Return [X, Y] of the center of cell containing provided text 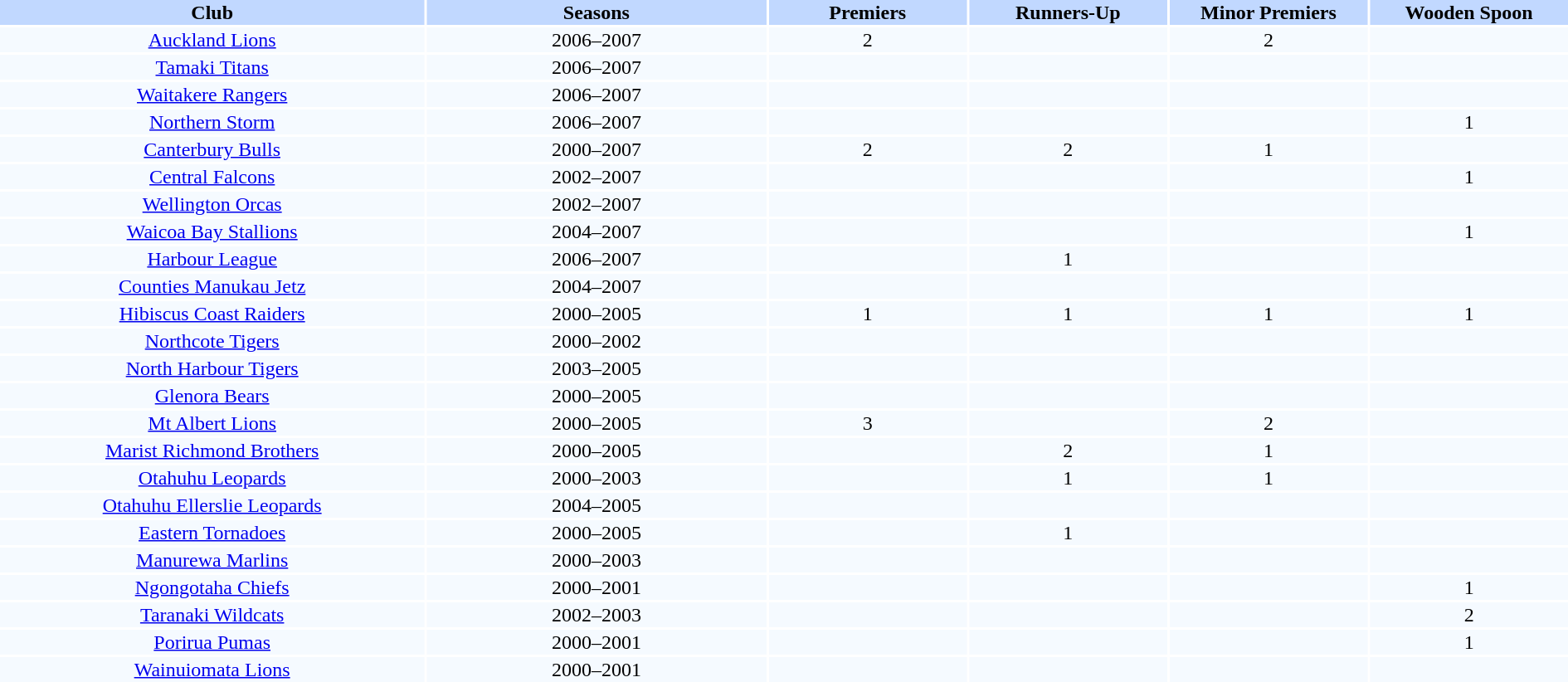
2000–2007 [596, 149]
Canterbury Bulls [212, 149]
Mt Albert Lions [212, 423]
Wooden Spoon [1468, 12]
Waicoa Bay Stallions [212, 231]
2004–2005 [596, 505]
Runners-Up [1069, 12]
Hibiscus Coast Raiders [212, 314]
Taranaki Wildcats [212, 615]
Manurewa Marlins [212, 560]
2003–2005 [596, 368]
Tamaki Titans [212, 67]
Wainuiomata Lions [212, 670]
Seasons [596, 12]
Glenora Bears [212, 396]
Wellington Orcas [212, 204]
Waitakere Rangers [212, 95]
Central Falcons [212, 177]
Club [212, 12]
Otahuhu Ellerslie Leopards [212, 505]
2000–2002 [596, 341]
Harbour League [212, 259]
Otahuhu Leopards [212, 478]
Eastern Tornadoes [212, 533]
Premiers [868, 12]
2002–2003 [596, 615]
Northern Storm [212, 122]
North Harbour Tigers [212, 368]
Auckland Lions [212, 40]
Ngongotaha Chiefs [212, 587]
Minor Premiers [1269, 12]
Northcote Tigers [212, 341]
Counties Manukau Jetz [212, 286]
3 [868, 423]
Porirua Pumas [212, 642]
Marist Richmond Brothers [212, 451]
